Identify which cell holds the provided text, then report its (X, Y) central coordinate. 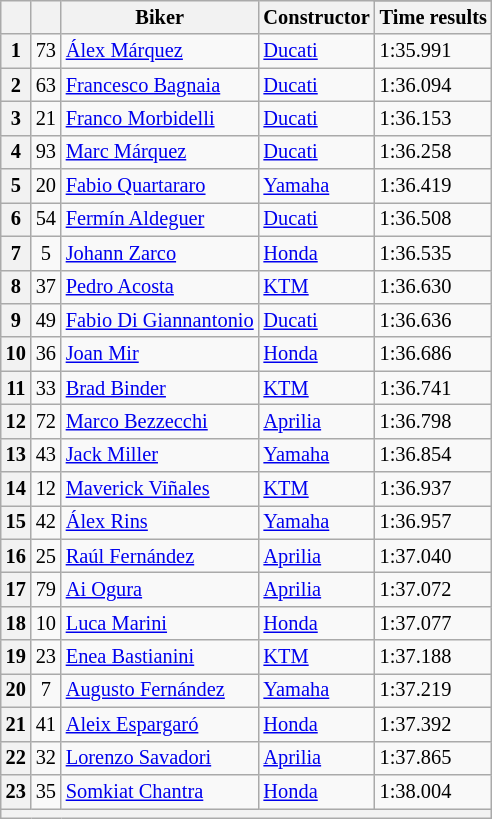
1:36.798 (434, 421)
8 (16, 287)
1:37.219 (434, 690)
2 (16, 85)
73 (46, 51)
93 (46, 152)
Aleix Espargaró (160, 724)
Maverick Viñales (160, 489)
9 (16, 320)
Enea Bastianini (160, 657)
Fermín Aldeguer (160, 219)
Lorenzo Savadori (160, 758)
6 (16, 219)
1:37.040 (434, 556)
1:37.188 (434, 657)
19 (16, 657)
37 (46, 287)
33 (46, 388)
16 (16, 556)
1:36.937 (434, 489)
Pedro Acosta (160, 287)
72 (46, 421)
Joan Mir (160, 354)
1:38.004 (434, 791)
1:36.686 (434, 354)
49 (46, 320)
Luca Marini (160, 623)
1 (16, 51)
1:37.392 (434, 724)
79 (46, 589)
Brad Binder (160, 388)
1:35.991 (434, 51)
Álex Rins (160, 522)
Fabio Quartararo (160, 186)
Johann Zarco (160, 253)
Jack Miller (160, 455)
36 (46, 354)
1:36.094 (434, 85)
Time results (434, 17)
1:36.419 (434, 186)
Ai Ogura (160, 589)
1:36.508 (434, 219)
1:36.630 (434, 287)
17 (16, 589)
15 (16, 522)
Marc Márquez (160, 152)
4 (16, 152)
32 (46, 758)
1:37.072 (434, 589)
25 (46, 556)
18 (16, 623)
1:36.957 (434, 522)
Biker (160, 17)
1:36.636 (434, 320)
Francesco Bagnaia (160, 85)
22 (16, 758)
Franco Morbidelli (160, 118)
1:36.258 (434, 152)
11 (16, 388)
Raúl Fernández (160, 556)
43 (46, 455)
35 (46, 791)
Marco Bezzecchi (160, 421)
1:36.741 (434, 388)
1:36.153 (434, 118)
1:37.077 (434, 623)
Fabio Di Giannantonio (160, 320)
63 (46, 85)
13 (16, 455)
Somkiat Chantra (160, 791)
41 (46, 724)
54 (46, 219)
14 (16, 489)
Constructor (317, 17)
Augusto Fernández (160, 690)
3 (16, 118)
42 (46, 522)
1:36.535 (434, 253)
Álex Márquez (160, 51)
1:36.854 (434, 455)
1:37.865 (434, 758)
